Locate the cell with the specified text and output its (X, Y) center coordinate. 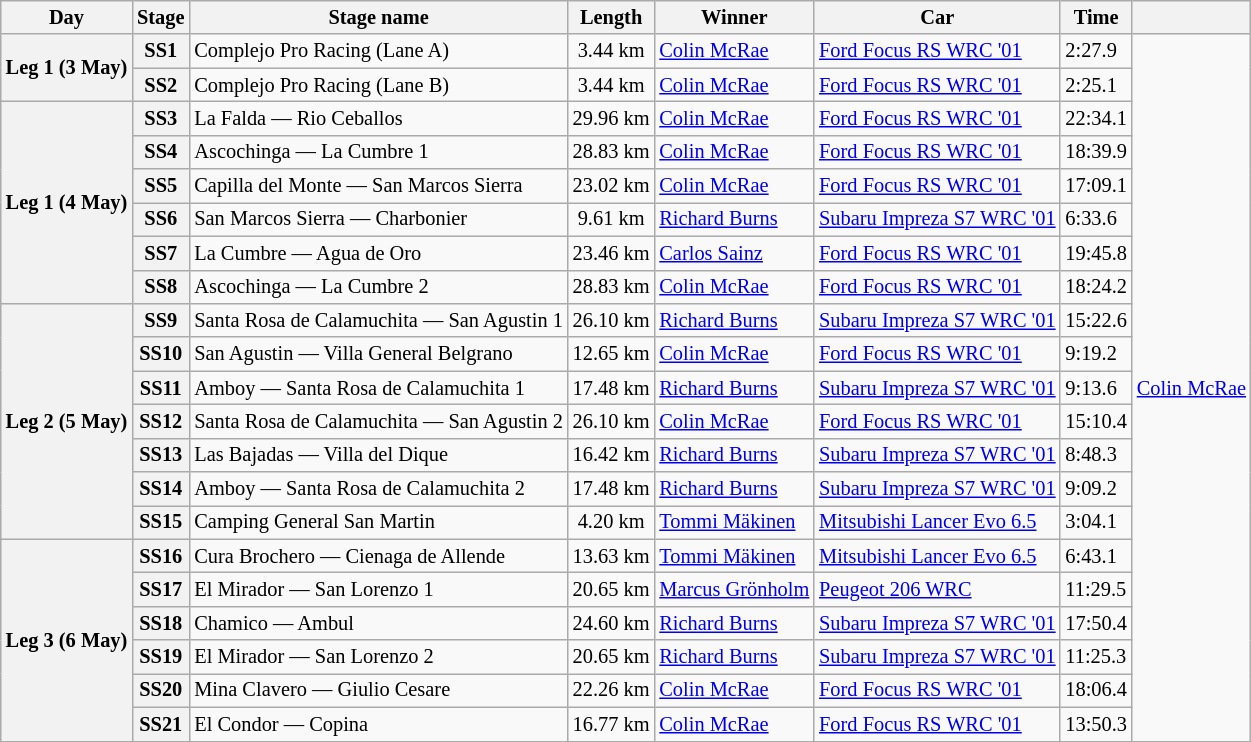
Carlos Sainz (734, 253)
San Marcos Sierra — Charbonier (378, 219)
Length (612, 17)
9.61 km (612, 219)
SS6 (160, 219)
Complejo Pro Racing (Lane A) (378, 51)
Ascochinga — La Cumbre 2 (378, 287)
18:39.9 (1096, 152)
18:06.4 (1096, 690)
8:48.3 (1096, 455)
SS20 (160, 690)
Camping General San Martin (378, 522)
Time (1096, 17)
Leg 1 (3 May) (66, 68)
Peugeot 206 WRC (937, 589)
11:25.3 (1096, 657)
22.26 km (612, 690)
16.42 km (612, 455)
16.77 km (612, 724)
15:10.4 (1096, 421)
13:50.3 (1096, 724)
El Mirador — San Lorenzo 1 (378, 589)
9:19.2 (1096, 354)
SS1 (160, 51)
13.63 km (612, 556)
SS18 (160, 623)
19:45.8 (1096, 253)
Santa Rosa de Calamuchita — San Agustin 1 (378, 320)
12.65 km (612, 354)
17:50.4 (1096, 623)
18:24.2 (1096, 287)
9:09.2 (1096, 489)
San Agustin — Villa General Belgrano (378, 354)
Stage (160, 17)
SS19 (160, 657)
SS4 (160, 152)
Chamico — Ambul (378, 623)
Leg 3 (6 May) (66, 640)
Amboy — Santa Rosa de Calamuchita 2 (378, 489)
Car (937, 17)
17:09.1 (1096, 186)
6:33.6 (1096, 219)
9:13.6 (1096, 388)
El Mirador — San Lorenzo 2 (378, 657)
4.20 km (612, 522)
SS12 (160, 421)
SS13 (160, 455)
22:34.1 (1096, 118)
Stage name (378, 17)
SS2 (160, 85)
29.96 km (612, 118)
Cura Brochero — Cienaga de Allende (378, 556)
23.02 km (612, 186)
15:22.6 (1096, 320)
11:29.5 (1096, 589)
3:04.1 (1096, 522)
23.46 km (612, 253)
SS11 (160, 388)
SS3 (160, 118)
SS15 (160, 522)
Mina Clavero — Giulio Cesare (378, 690)
Ascochinga — La Cumbre 1 (378, 152)
El Condor — Copina (378, 724)
Complejo Pro Racing (Lane B) (378, 85)
Leg 1 (4 May) (66, 202)
24.60 km (612, 623)
SS8 (160, 287)
2:25.1 (1096, 85)
Marcus Grönholm (734, 589)
SS5 (160, 186)
SS21 (160, 724)
SS9 (160, 320)
Las Bajadas — Villa del Dique (378, 455)
Capilla del Monte — San Marcos Sierra (378, 186)
Leg 2 (5 May) (66, 421)
6:43.1 (1096, 556)
SS7 (160, 253)
Day (66, 17)
SS10 (160, 354)
La Cumbre — Agua de Oro (378, 253)
2:27.9 (1096, 51)
Amboy — Santa Rosa de Calamuchita 1 (378, 388)
SS14 (160, 489)
Santa Rosa de Calamuchita — San Agustin 2 (378, 421)
SS17 (160, 589)
SS16 (160, 556)
La Falda — Rio Ceballos (378, 118)
Winner (734, 17)
